Determine the (x, y) coordinate at the center of the cell enclosing the given text.  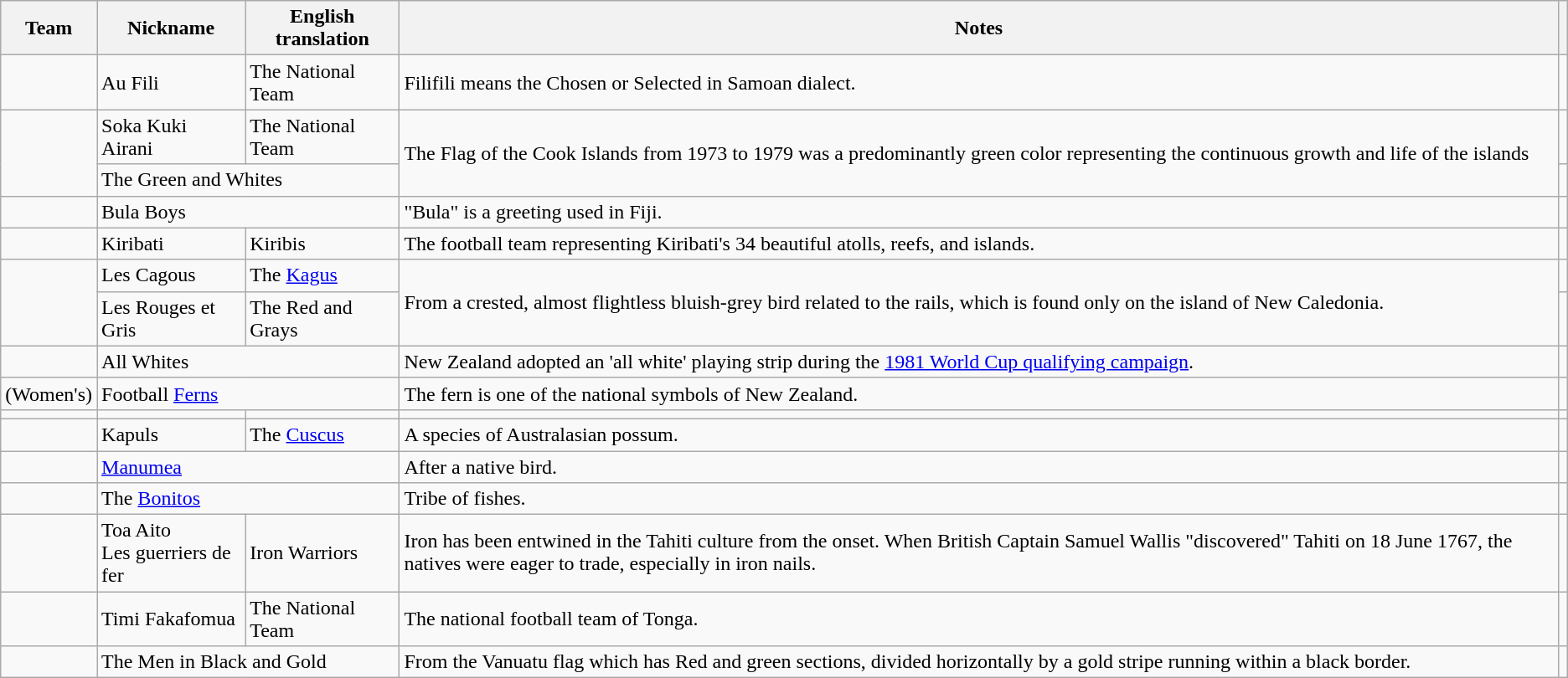
The fern is one of the national symbols of New Zealand. (978, 393)
After a native bird. (978, 466)
Toa AitoLes guerriers de fer (171, 553)
Notes (978, 28)
Au Fili (171, 82)
The Flag of the Cook Islands from 1973 to 1979 was a predominantly green color representing the continuous growth and life of the islands (978, 152)
Manumea (248, 466)
A species of Australasian possum. (978, 434)
The Bonitos (248, 499)
The Cuscus (322, 434)
The Men in Black and Gold (248, 662)
Football Ferns (248, 393)
Timi Fakafomua (171, 619)
From a crested, almost flightless bluish-grey bird related to the rails, which is found only on the island of New Caledonia. (978, 303)
Kapuls (171, 434)
The national football team of Tonga. (978, 619)
From the Vanuatu flag which has Red and green sections, divided horizontally by a gold stripe running within a black border. (978, 662)
The Green and Whites (248, 180)
Soka Kuki Airani (171, 137)
The football team representing Kiribati's 34 beautiful atolls, reefs, and islands. (978, 244)
Tribe of fishes. (978, 499)
New Zealand adopted an 'all white' playing strip during the 1981 World Cup qualifying campaign. (978, 362)
Bula Boys (248, 212)
The Red and Grays (322, 318)
Kiribati (171, 244)
Filifili means the Chosen or Selected in Samoan dialect. (978, 82)
Les Cagous (171, 275)
Nickname (171, 28)
Les Rouges et Gris (171, 318)
Team (49, 28)
English translation (322, 28)
Iron Warriors (322, 553)
Kiribis (322, 244)
"Bula" is a greeting used in Fiji. (978, 212)
The Kagus (322, 275)
(Women's) (49, 393)
All Whites (248, 362)
